Capture the cell that displays the provided text and extract its (x, y) central coordinate. 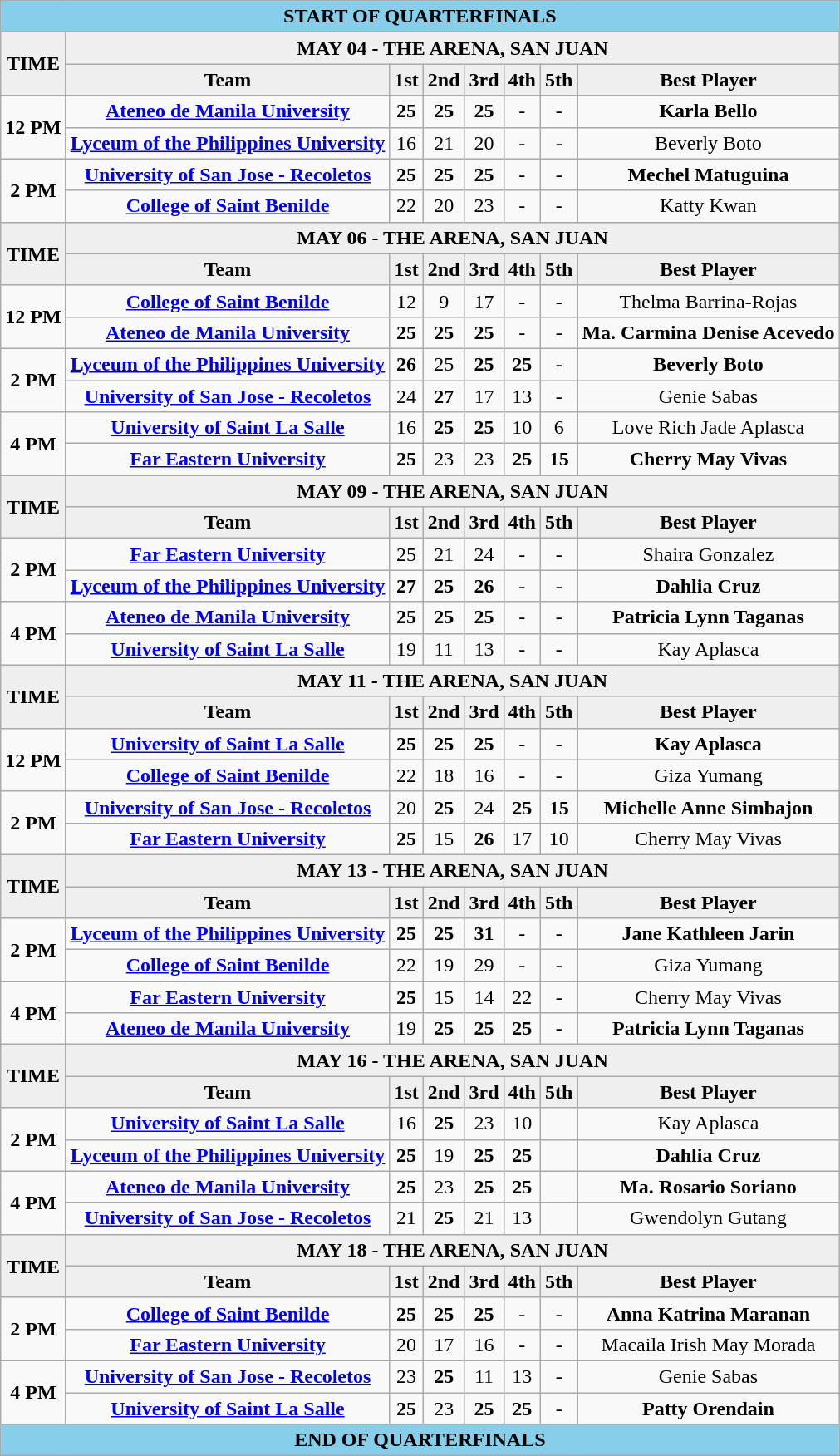
MAY 04 - THE ARENA, SAN JUAN (452, 48)
Ma. Rosario Soriano (708, 1187)
14 (484, 997)
Jane Kathleen Jarin (708, 934)
Macaila Irish May Morada (708, 1345)
29 (484, 966)
MAY 16 - THE ARENA, SAN JUAN (452, 1060)
Katty Kwan (708, 206)
Gwendolyn Gutang (708, 1218)
Patty Orendain (708, 1409)
MAY 11 - THE ARENA, SAN JUAN (452, 681)
6 (559, 428)
Karla Bello (708, 111)
Michelle Anne Simbajon (708, 807)
MAY 18 - THE ARENA, SAN JUAN (452, 1250)
Love Rich Jade Aplasca (708, 428)
Mechel Matuguina (708, 175)
31 (484, 934)
Ma. Carmina Denise Acevedo (708, 332)
Shaira Gonzalez (708, 554)
18 (444, 775)
MAY 09 - THE ARENA, SAN JUAN (452, 491)
START OF QUARTERFINALS (420, 17)
Thelma Barrina-Rojas (708, 301)
9 (444, 301)
Anna Katrina Maranan (708, 1313)
MAY 13 - THE ARENA, SAN JUAN (452, 870)
MAY 06 - THE ARENA, SAN JUAN (452, 238)
12 (406, 301)
END OF QUARTERFINALS (420, 1440)
